Determine the (x, y) coordinate at the center of the cell enclosing the given text.  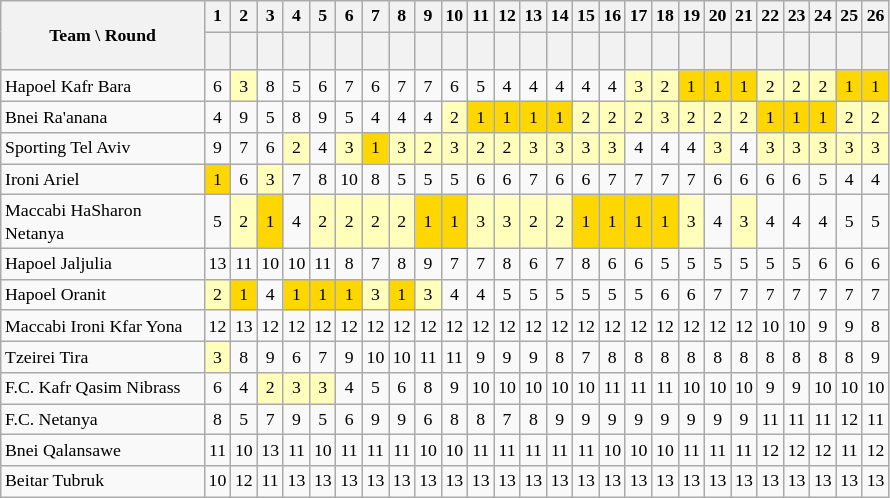
Hapoel Jaljulia (103, 264)
14 (559, 16)
25 (849, 16)
19 (691, 16)
Team \ Round (103, 36)
16 (612, 16)
Tzeirei Tira (103, 356)
18 (665, 16)
15 (586, 16)
21 (744, 16)
17 (638, 16)
Hapoel Kafr Bara (103, 86)
20 (717, 16)
Ironi Ariel (103, 178)
Maccabi Ironi Kfar Yona (103, 326)
23 (796, 16)
Hapoel Oranit (103, 294)
Beitar Tubruk (103, 482)
Maccabi HaSharon Netanya (103, 222)
F.C. Kafr Qasim Nibrass (103, 388)
26 (875, 16)
24 (823, 16)
22 (770, 16)
Sporting Tel Aviv (103, 148)
Bnei Qalansawe (103, 450)
Bnei Ra'anana (103, 116)
F.C. Netanya (103, 420)
